Return the (x, y) coordinate for the center point of the cell that contains the specified text.  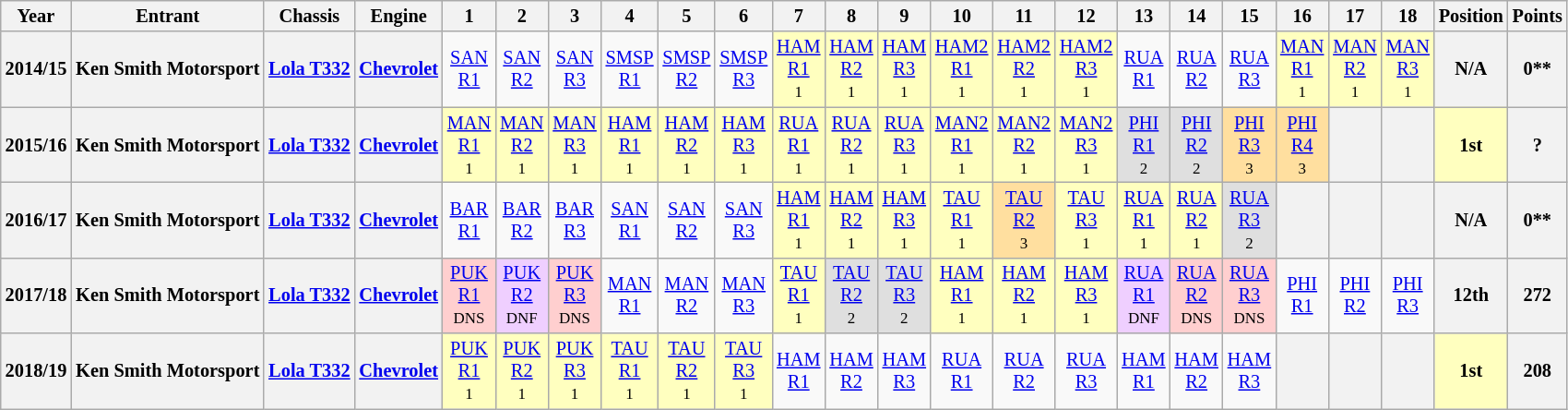
BARR1 (469, 220)
HAM2R31 (1087, 69)
6 (743, 16)
SMSPR2 (686, 69)
2016/17 (36, 220)
Entrant (168, 16)
2014/15 (36, 69)
12 (1087, 16)
16 (1302, 16)
RUAR32 (1249, 220)
? (1538, 145)
PHIR1 (1302, 295)
17 (1354, 16)
1 (469, 16)
MANR2 (686, 295)
RUAR1DNF (1144, 295)
RUAR11 (1144, 220)
PHIR3 3 (1249, 145)
TAUR22 (850, 295)
PUKR11 (469, 371)
Year (36, 16)
MAN2R1 1 (961, 145)
272 (1538, 295)
18 (1408, 16)
2 (522, 16)
Position (1471, 16)
4 (630, 16)
BARR3 (574, 220)
15 (1249, 16)
TAUR23 (1024, 220)
RUAR1 1 (799, 145)
HAM2R11 (961, 69)
SMSPR1 (630, 69)
RUAR2DNS (1197, 295)
208 (1538, 371)
PHIR1 2 (1144, 145)
10 (961, 16)
2017/18 (36, 295)
PUKR3DNS (574, 295)
2018/19 (36, 371)
2015/16 (36, 145)
PHIR4 3 (1302, 145)
Chassis (309, 16)
PUKR2DNF (522, 295)
11 (1024, 16)
HAM2R21 (1024, 69)
7 (799, 16)
TAUR32 (904, 295)
PHIR2 2 (1197, 145)
MAN2R2 1 (1024, 145)
TAUR21 (686, 371)
PUKR21 (522, 371)
PUKR1DNS (469, 295)
3 (574, 16)
Engine (398, 16)
PHIR2 (1354, 295)
RUAR3 1 (904, 145)
9 (904, 16)
MANR1 (630, 295)
SMSPR3 (743, 69)
BARR2 (522, 220)
PUKR31 (574, 371)
13 (1144, 16)
MAN2R3 1 (1087, 145)
RUAR21 (1197, 220)
Points (1538, 16)
RUAR2 1 (850, 145)
RUAR3DNS (1249, 295)
14 (1197, 16)
8 (850, 16)
5 (686, 16)
12th (1471, 295)
MANR3 (743, 295)
PHIR3 (1408, 295)
